Search for the cell housing the specified text and yield its (x, y) center coordinate. 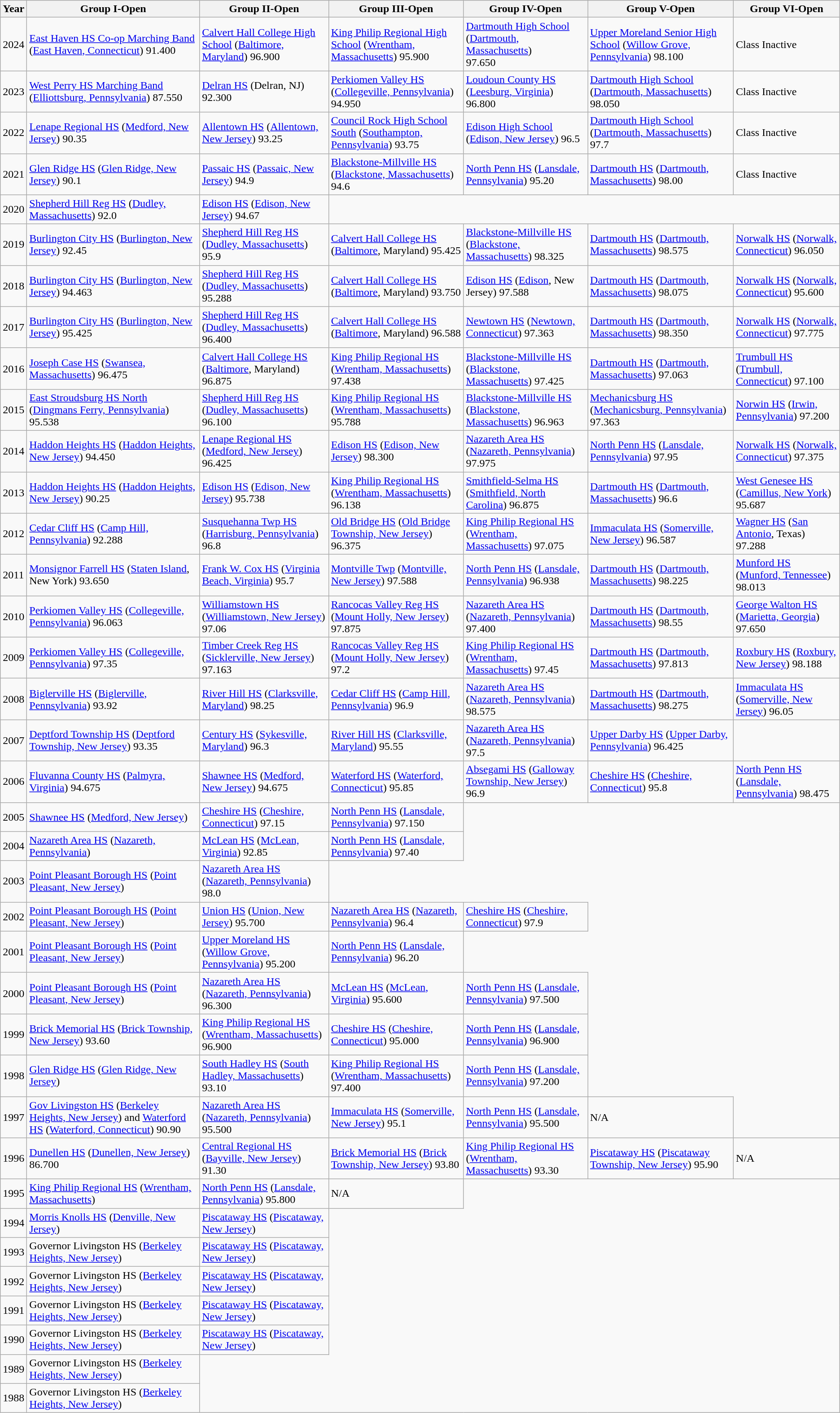
Blackstone-Millville HS (Blackstone, Massachusetts) 98.325 (526, 245)
2016 (13, 368)
2013 (13, 493)
Shepherd Hill Reg HS (Dudley, Massachusetts) 95.9 (264, 245)
Dartmouth High School (Dartmouth, Massachusetts)97.650 (526, 44)
King Philip Regional HS (Wrentham, Massachusetts) 97.075 (526, 534)
Nazareth Area HS (Nazareth, Pennsylvania) 96.4 (396, 916)
Shepherd Hill Reg HS (Dudley, Massachusetts) 96.100 (264, 410)
Norwin HS (Irwin, Pennsylvania) 97.200 (787, 410)
East Haven HS Co-op Marching Band (East Haven, Connecticut) 91.400 (113, 44)
Dartmouth High School (Dartmouth, Massachusetts)98.050 (661, 92)
Nazareth Area HS (Nazareth, Pennsylvania) 98.575 (526, 699)
Glen Ridge HS (Glen Ridge, New Jersey) 90.1 (113, 174)
2014 (13, 451)
2005 (13, 817)
Dartmouth HS (Dartmouth, Massachusetts) 98.225 (661, 575)
Calvert Hall College High School (Baltimore, Maryland) 96.900 (264, 44)
Century HS (Sykesville, Maryland) 96.3 (264, 740)
1989 (13, 1369)
Perkiomen Valley HS (Collegeville, Pennsylvania)94.950 (396, 92)
Haddon Heights HS (Haddon Heights, New Jersey) 94.450 (113, 451)
King Philip Regional HS (Wrentham, Massachusetts) 93.30 (526, 1159)
Group II-Open (264, 9)
North Penn HS (Lansdale, Pennsylvania) 96.20 (396, 952)
2023 (13, 92)
Shepherd Hill Reg HS (Dudley, Massachusetts) 92.0 (113, 209)
Central Regional HS (Bayville, New Jersey) 91.30 (264, 1159)
Dartmouth HS (Dartmouth, Massachusetts) 98.575 (661, 245)
Union HS (Union, New Jersey) 95.700 (264, 916)
Nazareth Area HS (Nazareth, Pennsylvania) 98.0 (264, 881)
Haddon Heights HS (Haddon Heights, New Jersey) 90.25 (113, 493)
Smithfield-Selma HS (Smithfield, North Carolina) 96.875 (526, 493)
Calvert Hall College HS (Baltimore, Maryland) 93.750 (396, 286)
Lenape Regional HS (Medford, New Jersey) 96.425 (264, 451)
East Stroudsburg HS North (Dingmans Ferry, Pennsylvania) 95.538 (113, 410)
2002 (13, 916)
North Penn HS (Lansdale, Pennsylvania) 95.500 (526, 1117)
Cedar Cliff HS (Camp Hill, Pennsylvania) 92.288 (113, 534)
Cheshire HS (Cheshire, Connecticut) 97.15 (264, 817)
1999 (13, 1034)
Nazareth Area HS (Nazareth, Pennsylvania) 96.300 (264, 993)
2017 (13, 327)
Blackstone-Millville HS (Blackstone, Massachusetts) 94.6 (396, 174)
Edison HS (Edison, New Jersey) 95.738 (264, 493)
Passaic HS (Passaic, New Jersey) 94.9 (264, 174)
Council Rock High School South (Southampton, Pennsylvania) 93.75 (396, 133)
Delran HS (Delran, NJ)92.300 (264, 92)
Brick Memorial HS (Brick Township, New Jersey) 93.80 (396, 1159)
King Philip Regional High School (Wrentham, Massachusetts) 95.900 (396, 44)
1996 (13, 1159)
Blackstone-Millville HS (Blackstone, Massachusetts) 97.425 (526, 368)
Dartmouth HS (Dartmouth, Massachusetts) 98.350 (661, 327)
1993 (13, 1252)
Cedar Cliff HS (Camp Hill, Pennsylvania) 96.9 (396, 699)
Glen Ridge HS (Glen Ridge, New Jersey) (113, 1076)
South Hadley HS (South Hadley, Massachusetts) 93.10 (264, 1076)
2008 (13, 699)
2004 (13, 846)
Calvert Hall College HS (Baltimore, Maryland) 95.425 (396, 245)
Nazareth Area HS (Nazareth, Pennsylvania) (113, 846)
2015 (13, 410)
2007 (13, 740)
Morris Knolls HS (Denville, New Jersey) (113, 1223)
Dartmouth HS (Dartmouth, Massachusetts) 98.00 (661, 174)
Group VI-Open (787, 9)
River Hill HS (Clarksville, Maryland) 98.25 (264, 699)
Loudoun County HS (Leesburg, Virginia)96.800 (526, 92)
1998 (13, 1076)
North Penn HS (Lansdale, Pennsylvania) 96.938 (526, 575)
Group I-Open (113, 9)
Cheshire HS (Cheshire, Connecticut) 97.9 (526, 916)
King Philip Regional HS (Wrentham, Massachusetts) 97.400 (396, 1076)
King Philip Regional HS (Wrentham, Massachusetts) 95.788 (396, 410)
2020 (13, 209)
Dartmouth High School (Dartmouth, Massachusetts) 97.7 (661, 133)
Edison HS (Edison, New Jersey) 97.588 (526, 286)
Blackstone-Millville HS (Blackstone, Massachusetts) 96.963 (526, 410)
2012 (13, 534)
2024 (13, 44)
McLean HS (McLean, Virginia) 95.600 (396, 993)
West Genesee HS (Camillus, New York) 95.687 (787, 493)
Absegami HS (Galloway Township, New Jersey) 96.9 (526, 782)
2009 (13, 658)
Dartmouth HS (Dartmouth, Massachusetts) 98.275 (661, 699)
Upper Moreland Senior High School (Willow Grove, Pennsylvania) 98.100 (661, 44)
Nazareth Area HS (Nazareth, Pennsylvania) 95.500 (264, 1117)
1990 (13, 1340)
Cheshire HS (Cheshire, Connecticut) 95.8 (661, 782)
Nazareth Area HS (Nazareth, Pennsylvania) 97.5 (526, 740)
North Penn HS (Lansdale, Pennsylvania) 97.150 (396, 817)
Brick Memorial HS (Brick Township, New Jersey) 93.60 (113, 1034)
2006 (13, 782)
Edison HS (Edison, New Jersey) 98.300 (396, 451)
West Perry HS Marching Band (Elliottsburg, Pennsylvania) 87.550 (113, 92)
Allentown HS (Allentown, New Jersey) 93.25 (264, 133)
Shawnee HS (Medford, New Jersey) (113, 817)
Williamstown HS (Williamstown, New Jersey) 97.06 (264, 617)
1991 (13, 1310)
King Philip Regional HS (Wrentham, Massachusetts) 97.438 (396, 368)
2003 (13, 881)
Joseph Case HS (Swansea, Massachusetts) 96.475 (113, 368)
Group V-Open (661, 9)
Timber Creek Reg HS (Sicklerville, New Jersey) 97.163 (264, 658)
Immaculata HS (Somerville, New Jersey) 96.05 (787, 699)
1988 (13, 1398)
Burlington City HS (Burlington, New Jersey) 94.463 (113, 286)
River Hill HS (Clarksville, Maryland) 95.55 (396, 740)
Year (13, 9)
Shepherd Hill Reg HS (Dudley, Massachusetts) 95.288 (264, 286)
Perkiomen Valley HS (Collegeville, Pennsylvania) 96.063 (113, 617)
Immaculata HS (Somerville, New Jersey) 95.1 (396, 1117)
Norwalk HS (Norwalk, Connecticut) 96.050 (787, 245)
2011 (13, 575)
1995 (13, 1194)
Norwalk HS (Norwalk, Connecticut) 95.600 (787, 286)
Susquehanna Twp HS (Harrisburg, Pennsylvania) 96.8 (264, 534)
Montville Twp (Montville, New Jersey) 97.588 (396, 575)
1992 (13, 1282)
2000 (13, 993)
Calvert Hall College HS (Baltimore, Maryland) 96.875 (264, 368)
Group III-Open (396, 9)
Group IV-Open (526, 9)
Dartmouth HS (Dartmouth, Massachusetts) 98.075 (661, 286)
Nazareth Area HS (Nazareth, Pennsylvania) 97.400 (526, 617)
Dunellen HS (Dunellen, New Jersey) 86.700 (113, 1159)
North Penn HS (Lansdale, Pennsylvania) 98.475 (787, 782)
North Penn HS (Lansdale, Pennsylvania) 97.200 (526, 1076)
Biglerville HS (Biglerville, Pennsylvania) 93.92 (113, 699)
Cheshire HS (Cheshire, Connecticut) 95.000 (396, 1034)
Rancocas Valley Reg HS (Mount Holly, New Jersey) 97.875 (396, 617)
Rancocas Valley Reg HS (Mount Holly, New Jersey) 97.2 (396, 658)
North Penn HS (Lansdale, Pennsylvania) 97.40 (396, 846)
North Penn HS (Lansdale, Pennsylvania) 95.20 (526, 174)
Monsignor Farrell HS (Staten Island, New York) 93.650 (113, 575)
Dartmouth HS (Dartmouth, Massachusetts) 97.813 (661, 658)
Gov Livingston HS (Berkeley Heights, New Jersey) and Waterford HS (Waterford, Connecticut) 90.90 (113, 1117)
Dartmouth HS (Dartmouth, Massachusetts) 97.063 (661, 368)
King Philip Regional HS (Wrentham, Massachusetts) 97.45 (526, 658)
King Philip Regional HS (Wrentham, Massachusetts) 96.900 (264, 1034)
Frank W. Cox HS (Virginia Beach, Virginia) 95.7 (264, 575)
Trumbull HS (Trumbull, Connecticut) 97.100 (787, 368)
George Walton HS (Marietta, Georgia) 97.650 (787, 617)
2021 (13, 174)
King Philip Regional HS (Wrentham, Massachusetts) (113, 1194)
2001 (13, 952)
Shawnee HS (Medford, New Jersey) 94.675 (264, 782)
Newtown HS (Newtown, Connecticut) 97.363 (526, 327)
Lenape Regional HS (Medford, New Jersey) 90.35 (113, 133)
2019 (13, 245)
Roxbury HS (Roxbury, New Jersey) 98.188 (787, 658)
Upper Darby HS (Upper Darby, Pennsylvania) 96.425 (661, 740)
2010 (13, 617)
North Penn HS (Lansdale, Pennsylvania) 97.95 (661, 451)
Burlington City HS (Burlington, New Jersey) 95.425 (113, 327)
King Philip Regional HS (Wrentham, Massachusetts) 96.138 (396, 493)
Waterford HS (Waterford, Connecticut) 95.85 (396, 782)
North Penn HS (Lansdale, Pennsylvania) 96.900 (526, 1034)
McLean HS (McLean, Virginia) 92.85 (264, 846)
Dartmouth HS (Dartmouth, Massachusetts) 98.55 (661, 617)
Norwalk HS (Norwalk, Connecticut) 97.375 (787, 451)
Edison HS (Edison, New Jersey) 94.67 (264, 209)
Dartmouth HS (Dartmouth, Massachusetts) 96.6 (661, 493)
Shepherd Hill Reg HS (Dudley, Massachusetts) 96.400 (264, 327)
Old Bridge HS (Old Bridge Township, New Jersey) 96.375 (396, 534)
Norwalk HS (Norwalk, Connecticut) 97.775 (787, 327)
Fluvanna County HS (Palmyra, Virginia) 94.675 (113, 782)
2022 (13, 133)
Upper Moreland HS (Willow Grove, Pennsylvania) 95.200 (264, 952)
Immaculata HS (Somerville, New Jersey) 96.587 (661, 534)
2018 (13, 286)
North Penn HS (Lansdale, Pennsylvania) 95.800 (264, 1194)
Mechanicsburg HS (Mechanicsburg, Pennsylvania) 97.363 (661, 410)
Piscataway HS (Piscataway Township, New Jersey) 95.90 (661, 1159)
Perkiomen Valley HS (Collegeville, Pennsylvania) 97.35 (113, 658)
Deptford Township HS (Deptford Township, New Jersey) 93.35 (113, 740)
Calvert Hall College HS (Baltimore, Maryland) 96.588 (396, 327)
Nazareth Area HS (Nazareth, Pennsylvania) 97.975 (526, 451)
Burlington City HS (Burlington, New Jersey) 92.45 (113, 245)
Edison High School (Edison, New Jersey) 96.5 (526, 133)
1994 (13, 1223)
1997 (13, 1117)
Wagner HS (San Antonio, Texas) 97.288 (787, 534)
North Penn HS (Lansdale, Pennsylvania) 97.500 (526, 993)
Munford HS (Munford, Tennessee) 98.013 (787, 575)
